Detect which cell encompasses the target text, then output its [x, y] center coordinate. 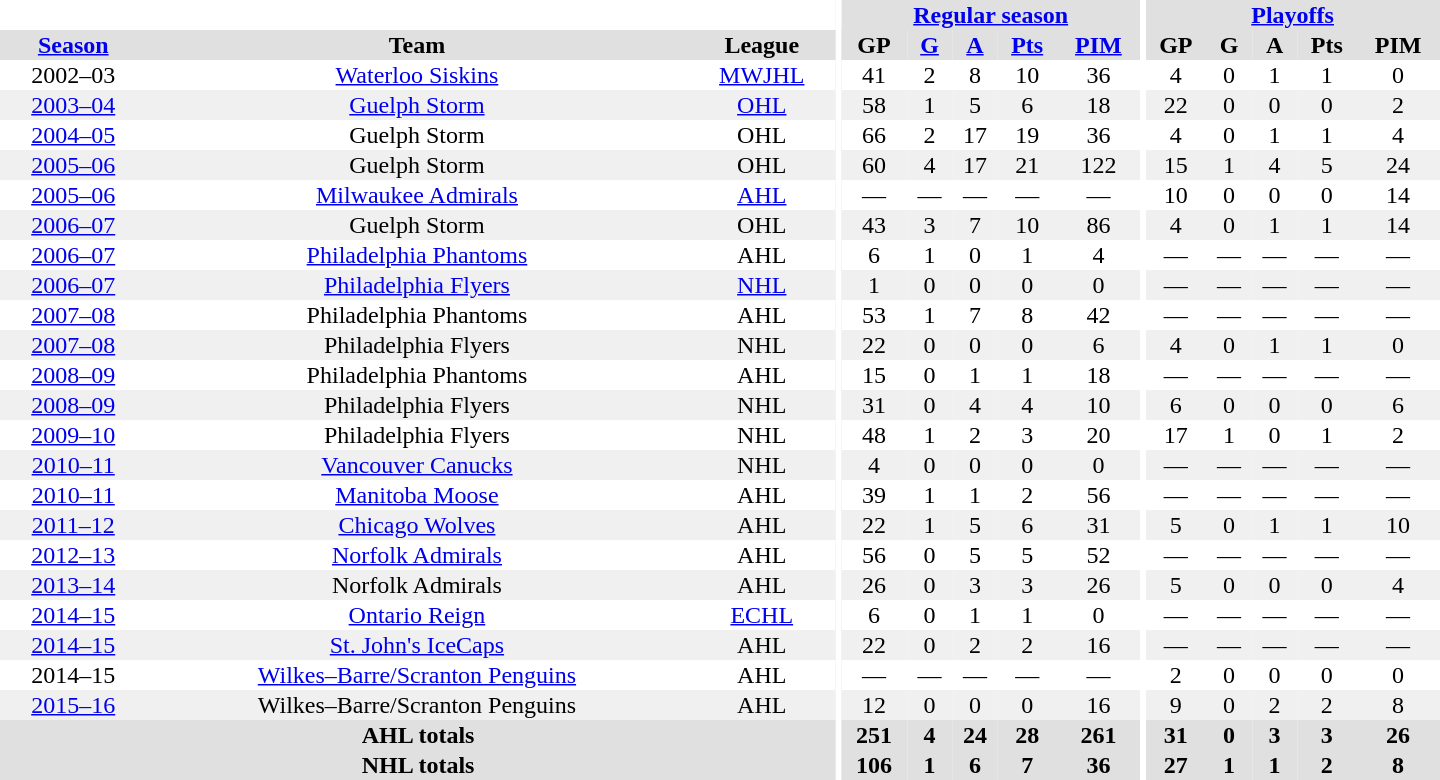
Season [73, 45]
Ontario Reign [416, 615]
ECHL [762, 615]
AHL totals [418, 735]
NHL totals [418, 765]
122 [1099, 165]
106 [874, 765]
58 [874, 105]
2002–03 [73, 75]
41 [874, 75]
St. John's IceCaps [416, 645]
21 [1028, 165]
Manitoba Moose [416, 495]
Milwaukee Admirals [416, 195]
2004–05 [73, 135]
Chicago Wolves [416, 525]
League [762, 45]
Waterloo Siskins [416, 75]
2013–14 [73, 585]
53 [874, 315]
Regular season [990, 15]
2012–13 [73, 555]
48 [874, 435]
Playoffs [1292, 15]
251 [874, 735]
MWJHL [762, 75]
2011–12 [73, 525]
Vancouver Canucks [416, 465]
2009–10 [73, 435]
Team [416, 45]
27 [1176, 765]
86 [1099, 225]
12 [874, 705]
261 [1099, 735]
43 [874, 225]
52 [1099, 555]
60 [874, 165]
2015–16 [73, 705]
19 [1028, 135]
28 [1028, 735]
2003–04 [73, 105]
42 [1099, 315]
39 [874, 495]
66 [874, 135]
20 [1099, 435]
9 [1176, 705]
